Output the (X, Y) coordinate of the center of the cell containing the given text.  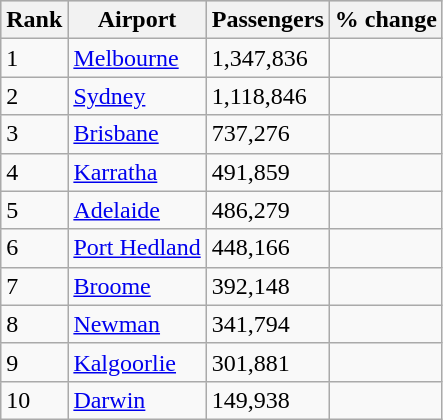
Kalgoorlie (137, 362)
3 (34, 134)
Rank (34, 20)
7 (34, 286)
Sydney (137, 96)
1,118,846 (268, 96)
9 (34, 362)
Melbourne (137, 58)
Brisbane (137, 134)
737,276 (268, 134)
341,794 (268, 324)
10 (34, 400)
Broome (137, 286)
Karratha (137, 172)
6 (34, 248)
5 (34, 210)
% change (386, 20)
2 (34, 96)
Newman (137, 324)
Port Hedland (137, 248)
392,148 (268, 286)
491,859 (268, 172)
Airport (137, 20)
4 (34, 172)
1 (34, 58)
8 (34, 324)
Darwin (137, 400)
Adelaide (137, 210)
301,881 (268, 362)
Passengers (268, 20)
149,938 (268, 400)
1,347,836 (268, 58)
486,279 (268, 210)
448,166 (268, 248)
